Scan for the cell matching the given text and deliver its (x, y) coordinate at center. 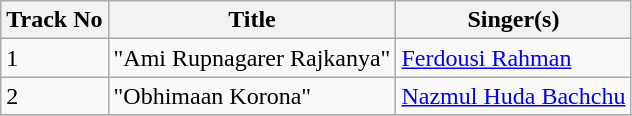
1 (54, 58)
Title (252, 20)
"Obhimaan Korona" (252, 96)
Singer(s) (514, 20)
Ferdousi Rahman (514, 58)
Track No (54, 20)
Nazmul Huda Bachchu (514, 96)
"Ami Rupnagarer Rajkanya" (252, 58)
2 (54, 96)
